Identify which cell holds the provided text, then report its (x, y) central coordinate. 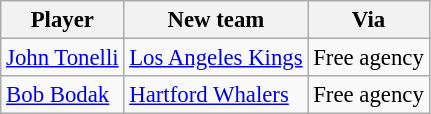
Los Angeles Kings (216, 58)
John Tonelli (62, 58)
Hartford Whalers (216, 95)
New team (216, 20)
Player (62, 20)
Via (368, 20)
Bob Bodak (62, 95)
